Determine the (X, Y) coordinate at the center of the cell enclosing the given text.  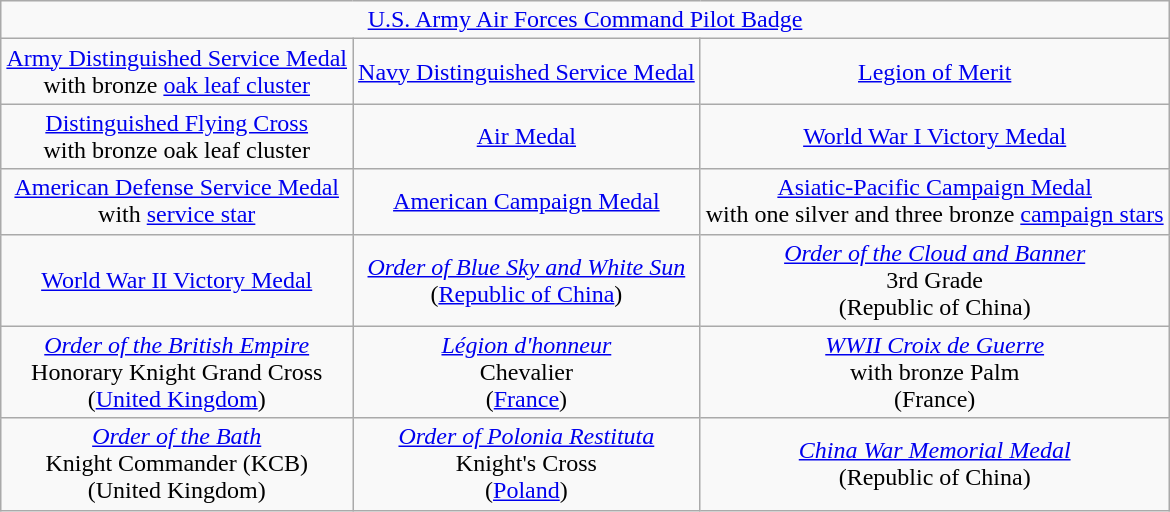
Distinguished Flying Crosswith bronze oak leaf cluster (177, 136)
World War II Victory Medal (177, 280)
Order of the British EmpireHonorary Knight Grand Cross(United Kingdom) (177, 372)
WWII Croix de Guerrewith bronze Palm(France) (934, 372)
World War I Victory Medal (934, 136)
American Defense Service Medalwith service star (177, 202)
Order of the BathKnight Commander (KCB)(United Kingdom) (177, 464)
Légion d'honneurChevalier(France) (527, 372)
American Campaign Medal (527, 202)
Asiatic-Pacific Campaign Medalwith one silver and three bronze campaign stars (934, 202)
China War Memorial Medal(Republic of China) (934, 464)
Order of Blue Sky and White Sun(Republic of China) (527, 280)
Order of the Cloud and Banner 3rd Grade(Republic of China) (934, 280)
U.S. Army Air Forces Command Pilot Badge (585, 20)
Order of Polonia RestitutaKnight's Cross(Poland) (527, 464)
Air Medal (527, 136)
Army Distinguished Service Medalwith bronze oak leaf cluster (177, 72)
Legion of Merit (934, 72)
Navy Distinguished Service Medal (527, 72)
